Identify which cell holds the provided text, then report its [X, Y] central coordinate. 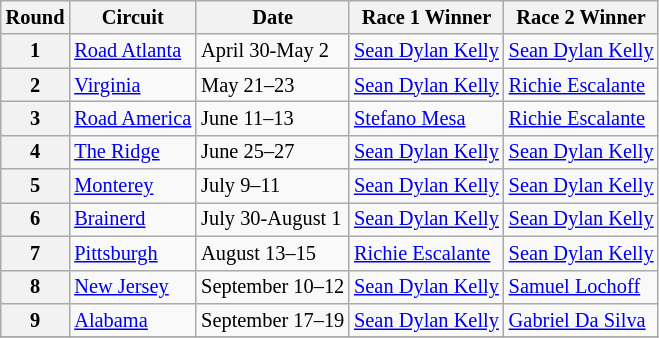
Brainerd [132, 219]
Alabama [132, 320]
Race 2 Winner [582, 17]
Road Atlanta [132, 51]
Pittsburgh [132, 253]
July 30-August 1 [272, 219]
Samuel Lochoff [582, 287]
September 17–19 [272, 320]
June 11–13 [272, 118]
Circuit [132, 17]
2 [36, 85]
The Ridge [132, 152]
May 21–23 [272, 85]
Virginia [132, 85]
August 13–15 [272, 253]
1 [36, 51]
8 [36, 287]
3 [36, 118]
Race 1 Winner [426, 17]
New Jersey [132, 287]
Monterey [132, 186]
Date [272, 17]
Gabriel Da Silva [582, 320]
6 [36, 219]
June 25–27 [272, 152]
5 [36, 186]
Round [36, 17]
9 [36, 320]
Road America [132, 118]
September 10–12 [272, 287]
7 [36, 253]
July 9–11 [272, 186]
Stefano Mesa [426, 118]
April 30-May 2 [272, 51]
4 [36, 152]
